Search for the cell housing the specified text and yield its [X, Y] center coordinate. 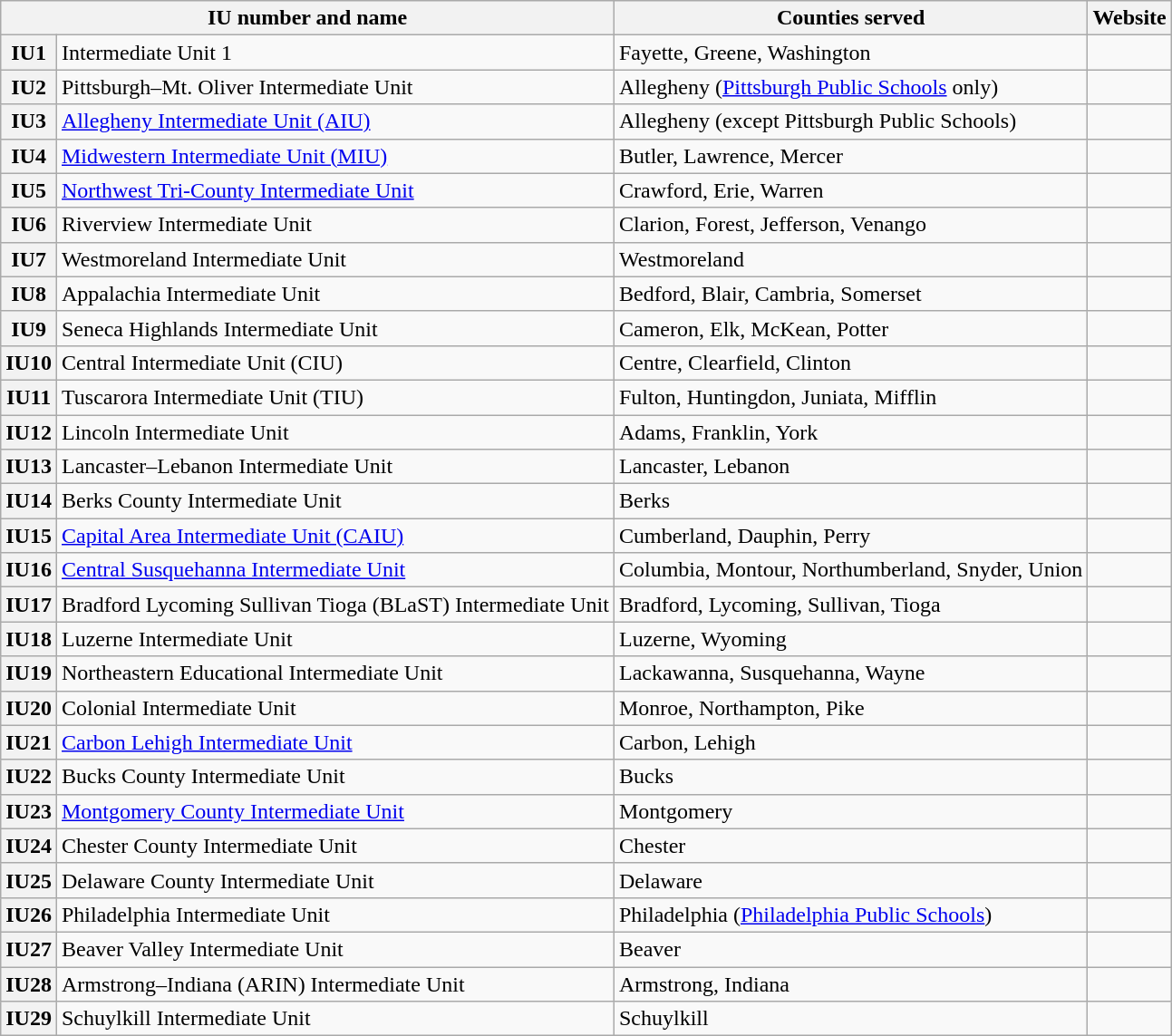
IU22 [29, 777]
Crawford, Erie, Warren [850, 190]
IU16 [29, 570]
IU8 [29, 294]
Westmoreland [850, 259]
Butler, Lawrence, Mercer [850, 156]
Colonial Intermediate Unit [335, 708]
Tuscarora Intermediate Unit (TIU) [335, 397]
Delaware County Intermediate Unit [335, 880]
Allegheny (Pittsburgh Public Schools only) [850, 87]
Armstrong, Indiana [850, 983]
IU10 [29, 363]
IU24 [29, 846]
IU29 [29, 1019]
IU7 [29, 259]
Cameron, Elk, McKean, Potter [850, 328]
Centre, Clearfield, Clinton [850, 363]
IU number and name [308, 18]
Intermediate Unit 1 [335, 53]
Bradford, Lycoming, Sullivan, Tioga [850, 605]
IU23 [29, 811]
IU14 [29, 501]
IU4 [29, 156]
Central Susquehanna Intermediate Unit [335, 570]
Luzerne, Wyoming [850, 639]
IU3 [29, 121]
Pittsburgh–Mt. Oliver Intermediate Unit [335, 87]
Bradford Lycoming Sullivan Tioga (BLaST) Intermediate Unit [335, 605]
Counties served [850, 18]
Berks County Intermediate Unit [335, 501]
Allegheny Intermediate Unit (AIU) [335, 121]
IU6 [29, 225]
Beaver Valley Intermediate Unit [335, 949]
IU12 [29, 432]
IU28 [29, 983]
IU26 [29, 915]
Philadelphia (Philadelphia Public Schools) [850, 915]
Beaver [850, 949]
Fulton, Huntingdon, Juniata, Mifflin [850, 397]
IU11 [29, 397]
Lincoln Intermediate Unit [335, 432]
Carbon Lehigh Intermediate Unit [335, 742]
Central Intermediate Unit (CIU) [335, 363]
Midwestern Intermediate Unit (MIU) [335, 156]
IU18 [29, 639]
Schuylkill Intermediate Unit [335, 1019]
IU19 [29, 673]
Bucks County Intermediate Unit [335, 777]
IU1 [29, 53]
Columbia, Montour, Northumberland, Snyder, Union [850, 570]
Philadelphia Intermediate Unit [335, 915]
Schuylkill [850, 1019]
Monroe, Northampton, Pike [850, 708]
Armstrong–Indiana (ARIN) Intermediate Unit [335, 983]
Website [1129, 18]
Berks [850, 501]
Adams, Franklin, York [850, 432]
Delaware [850, 880]
Bedford, Blair, Cambria, Somerset [850, 294]
Appalachia Intermediate Unit [335, 294]
IU15 [29, 536]
Montgomery [850, 811]
IU13 [29, 467]
Luzerne Intermediate Unit [335, 639]
Chester [850, 846]
Lancaster, Lebanon [850, 467]
Riverview Intermediate Unit [335, 225]
IU25 [29, 880]
IU5 [29, 190]
IU2 [29, 87]
Allegheny (except Pittsburgh Public Schools) [850, 121]
Lancaster–Lebanon Intermediate Unit [335, 467]
Bucks [850, 777]
Chester County Intermediate Unit [335, 846]
Clarion, Forest, Jefferson, Venango [850, 225]
Cumberland, Dauphin, Perry [850, 536]
IU21 [29, 742]
IU17 [29, 605]
Westmoreland Intermediate Unit [335, 259]
IU20 [29, 708]
Capital Area Intermediate Unit (CAIU) [335, 536]
Seneca Highlands Intermediate Unit [335, 328]
IU9 [29, 328]
Northeastern Educational Intermediate Unit [335, 673]
Montgomery County Intermediate Unit [335, 811]
Fayette, Greene, Washington [850, 53]
Northwest Tri-County Intermediate Unit [335, 190]
Carbon, Lehigh [850, 742]
Lackawanna, Susquehanna, Wayne [850, 673]
IU27 [29, 949]
